From the cell containing the given text, extract its center point as [X, Y] coordinate. 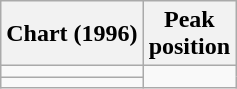
Peakposition [189, 34]
Chart (1996) [72, 34]
